Provide the [X, Y] coordinate of the cell's center where the given text is located.  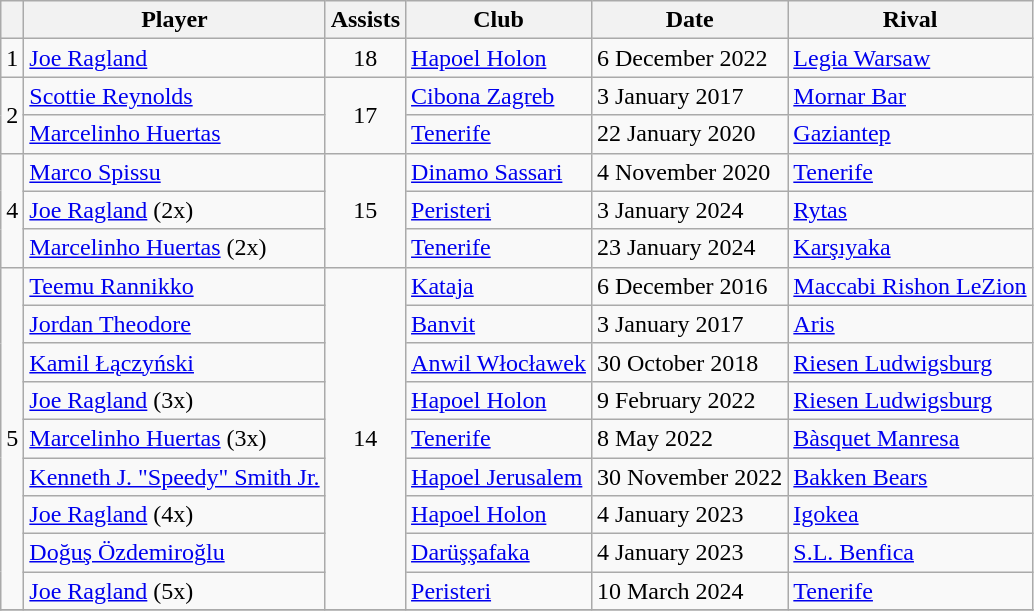
30 October 2018 [689, 362]
Joe Ragland (3x) [174, 400]
Banvit [499, 324]
Maccabi Rishon LeZion [910, 286]
5 [12, 438]
Date [689, 20]
Teemu Rannikko [174, 286]
8 May 2022 [689, 438]
Joe Ragland (5x) [174, 591]
6 December 2016 [689, 286]
14 [365, 438]
22 January 2020 [689, 134]
Marcelinho Huertas (3x) [174, 438]
Assists [365, 20]
Mornar Bar [910, 96]
Doğuş Özdemiroğlu [174, 553]
4 November 2020 [689, 172]
Marcelinho Huertas [174, 134]
Joe Ragland [174, 58]
Scottie Reynolds [174, 96]
3 January 2024 [689, 210]
Karşıyaka [910, 248]
Dinamo Sassari [499, 172]
Cibona Zagreb [499, 96]
18 [365, 58]
Jordan Theodore [174, 324]
Gaziantep [910, 134]
Rytas [910, 210]
10 March 2024 [689, 591]
Player [174, 20]
Darüşşafaka [499, 553]
30 November 2022 [689, 477]
Bakken Bears [910, 477]
Joe Ragland (2x) [174, 210]
Bàsquet Manresa [910, 438]
9 February 2022 [689, 400]
2 [12, 115]
Kamil Łączyński [174, 362]
Legia Warsaw [910, 58]
Club [499, 20]
Kenneth J. "Speedy" Smith Jr. [174, 477]
Anwil Włocławek [499, 362]
Kataja [499, 286]
Igokea [910, 515]
4 [12, 210]
Aris [910, 324]
Joe Ragland (4x) [174, 515]
Rival [910, 20]
1 [12, 58]
Marco Spissu [174, 172]
17 [365, 115]
S.L. Benfica [910, 553]
23 January 2024 [689, 248]
Marcelinho Huertas (2x) [174, 248]
6 December 2022 [689, 58]
15 [365, 210]
Hapoel Jerusalem [499, 477]
